For the text-containing cell, return its midpoint in (X, Y) coordinate format. 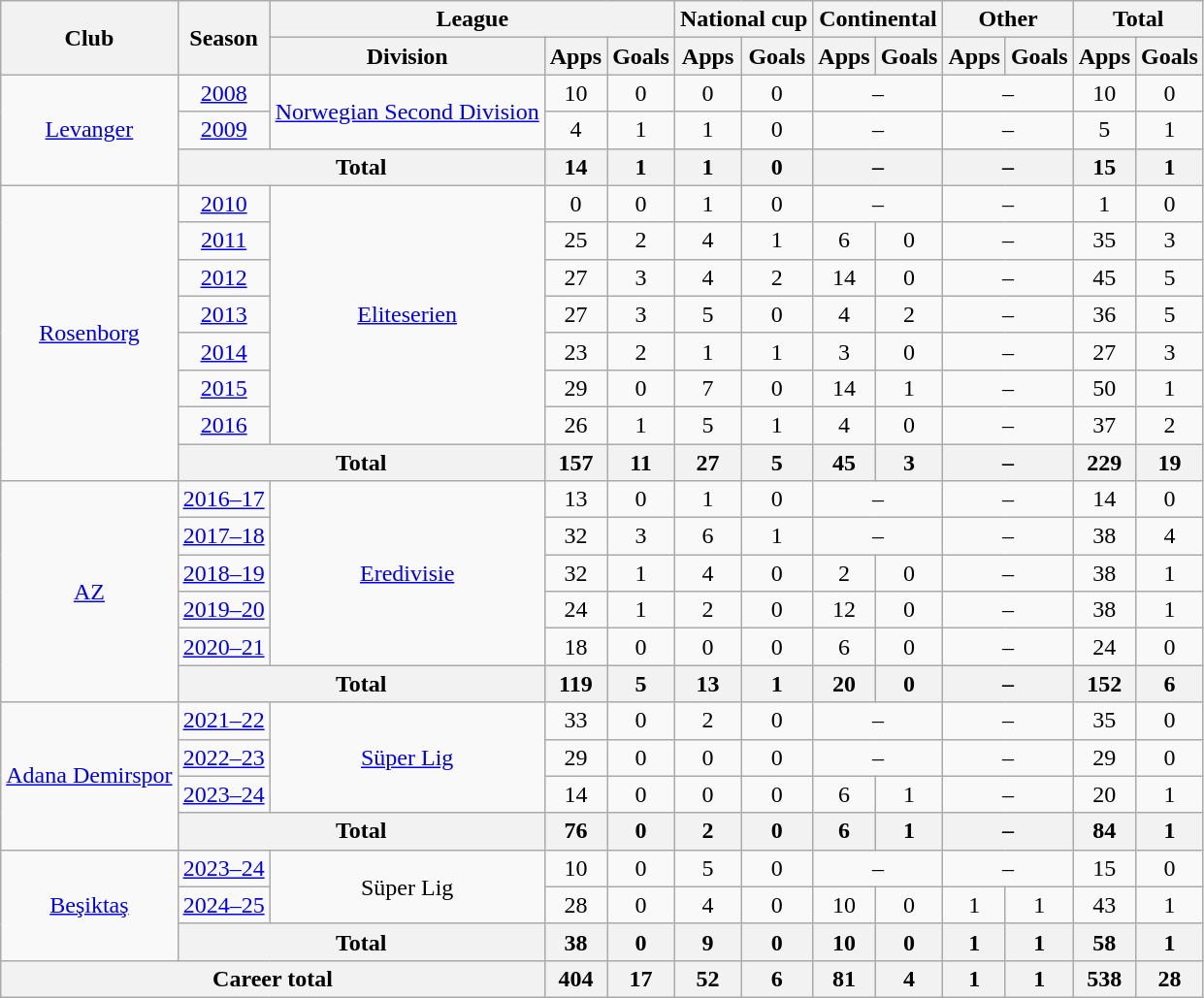
9 (707, 942)
Beşiktaş (89, 905)
7 (707, 388)
26 (575, 425)
2009 (223, 130)
17 (641, 979)
11 (641, 463)
Rosenborg (89, 333)
Career total (273, 979)
229 (1104, 463)
2016–17 (223, 499)
36 (1104, 314)
League (472, 19)
152 (1104, 684)
25 (575, 241)
12 (844, 610)
2011 (223, 241)
119 (575, 684)
2019–20 (223, 610)
Other (1008, 19)
Club (89, 38)
84 (1104, 831)
Adana Demirspor (89, 776)
43 (1104, 905)
157 (575, 463)
2022–23 (223, 757)
2016 (223, 425)
76 (575, 831)
National cup (743, 19)
18 (575, 647)
2014 (223, 351)
2008 (223, 93)
2013 (223, 314)
2021–22 (223, 721)
33 (575, 721)
Levanger (89, 130)
Division (407, 56)
2015 (223, 388)
2018–19 (223, 573)
2012 (223, 277)
Eliteserien (407, 314)
538 (1104, 979)
Continental (878, 19)
2010 (223, 204)
404 (575, 979)
AZ (89, 592)
Season (223, 38)
23 (575, 351)
Norwegian Second Division (407, 112)
Eredivisie (407, 573)
2017–18 (223, 536)
52 (707, 979)
2020–21 (223, 647)
58 (1104, 942)
81 (844, 979)
37 (1104, 425)
50 (1104, 388)
2024–25 (223, 905)
19 (1170, 463)
